Detect which cell encompasses the target text, then output its (X, Y) center coordinate. 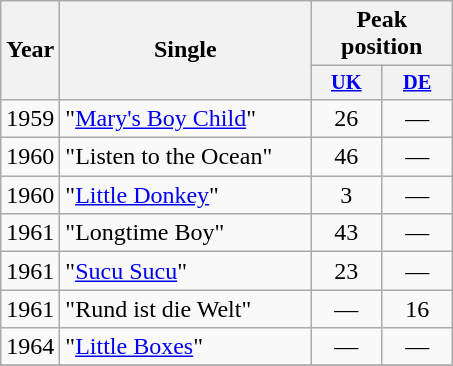
43 (346, 233)
"Mary's Boy Child" (186, 118)
UK (346, 83)
"Little Boxes" (186, 347)
"Little Donkey" (186, 195)
"Longtime Boy" (186, 233)
"Sucu Sucu" (186, 271)
16 (418, 309)
"Listen to the Ocean" (186, 157)
Year (30, 50)
1964 (30, 347)
23 (346, 271)
Peak position (382, 34)
3 (346, 195)
46 (346, 157)
1959 (30, 118)
"Rund ist die Welt" (186, 309)
Single (186, 50)
DE (418, 83)
26 (346, 118)
